Scan for the cell matching the given text and deliver its (x, y) coordinate at center. 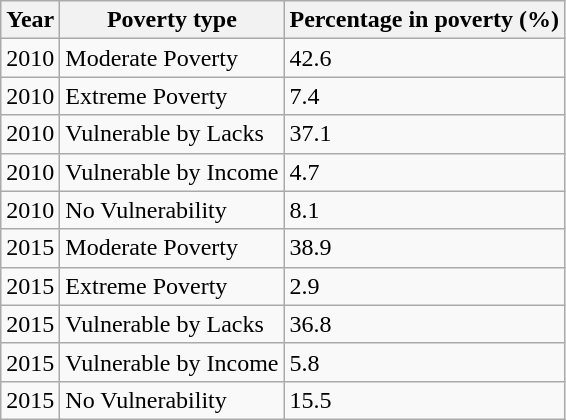
15.5 (424, 400)
37.1 (424, 134)
2.9 (424, 286)
36.8 (424, 324)
Percentage in poverty (%) (424, 20)
38.9 (424, 248)
8.1 (424, 210)
4.7 (424, 172)
42.6 (424, 58)
5.8 (424, 362)
Year (30, 20)
Poverty type (172, 20)
7.4 (424, 96)
